Scan for the cell matching the given text and deliver its (x, y) coordinate at center. 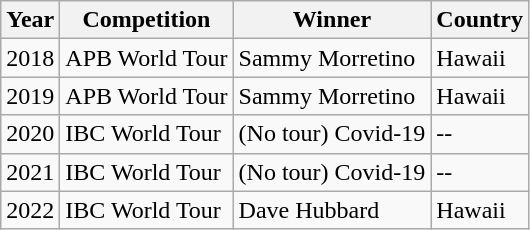
Winner (332, 20)
Country (480, 20)
2018 (30, 58)
Dave Hubbard (332, 210)
2022 (30, 210)
2020 (30, 134)
Competition (146, 20)
Year (30, 20)
2021 (30, 172)
2019 (30, 96)
